Detect which cell encompasses the target text, then output its [X, Y] center coordinate. 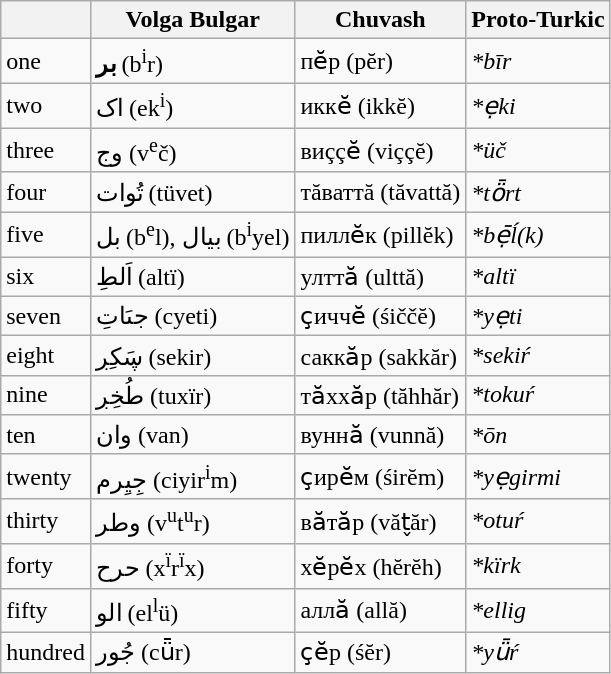
اک (eki) [192, 106]
ten [46, 435]
хӗрӗх (hĕrĕh) [380, 566]
تُوات (tüvet) [192, 192]
пиллӗк (pillĕk) [380, 234]
forty [46, 566]
*tȫrt [538, 192]
*yẹgirmi [538, 476]
طُخِڔ (tuxïr) [192, 395]
three [46, 150]
ҫиччӗ (śiččĕ) [380, 316]
five [46, 234]
тăваттă (tăvattă) [380, 192]
one [46, 62]
fifty [46, 610]
*bẹ̄ĺ(k) [538, 234]
виççӗ (viççĕ) [380, 150]
саккӑр (sakkăr) [380, 356]
тӑххӑр (tăhhăr) [380, 395]
اَلطِ (altï) [192, 277]
وان (van) [192, 435]
six [46, 277]
seven [46, 316]
ڛَكِڔ (sekir) [192, 356]
*üč [538, 150]
four [46, 192]
*ōn [538, 435]
Volga Bulgar [192, 20]
*ẹki [538, 106]
*sekiŕ [538, 356]
*yǖŕ [538, 653]
аллӑ (allă) [380, 610]
جِيِرم (ciyirim) [192, 476]
twenty [46, 476]
иккӗ (ikkĕ) [380, 106]
hundred [46, 653]
*yẹti [538, 316]
вӑтӑр (văt̬ăr) [380, 522]
*ellig [538, 610]
eight [46, 356]
Chuvash [380, 20]
*tokuŕ [538, 395]
улттӑ (ulttă) [380, 277]
вуннӑ (vunnă) [380, 435]
*altï [538, 277]
وطر (vutur) [192, 522]
ҫӗр (śĕr) [380, 653]
جىَاتِ (cyeti) [192, 316]
جُور (cǖr) [192, 653]
بل (bel), بيال (biyel) [192, 234]
*otuŕ [538, 522]
الو (ellü) [192, 610]
пӗр (pĕr) [380, 62]
بر (bir) [192, 62]
two [46, 106]
ҫирӗм (śirĕm) [380, 476]
*bīr [538, 62]
حرح (xïrïx) [192, 566]
*kïrk [538, 566]
Proto-Turkic [538, 20]
thirty [46, 522]
nine [46, 395]
وج (več) [192, 150]
